Identify which cell holds the provided text, then report its (X, Y) central coordinate. 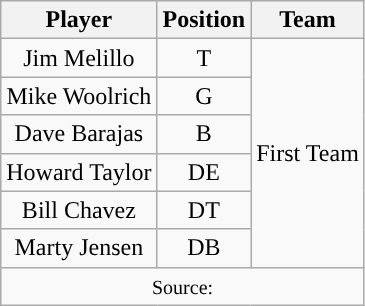
Jim Melillo (79, 58)
DT (204, 210)
Source: (183, 286)
Position (204, 20)
First Team (308, 153)
DE (204, 172)
Mike Woolrich (79, 96)
T (204, 58)
Player (79, 20)
DB (204, 248)
Dave Barajas (79, 134)
B (204, 134)
G (204, 96)
Howard Taylor (79, 172)
Bill Chavez (79, 210)
Marty Jensen (79, 248)
Team (308, 20)
